Find where the given text appears and provide that cell's center as [X, Y] coordinate. 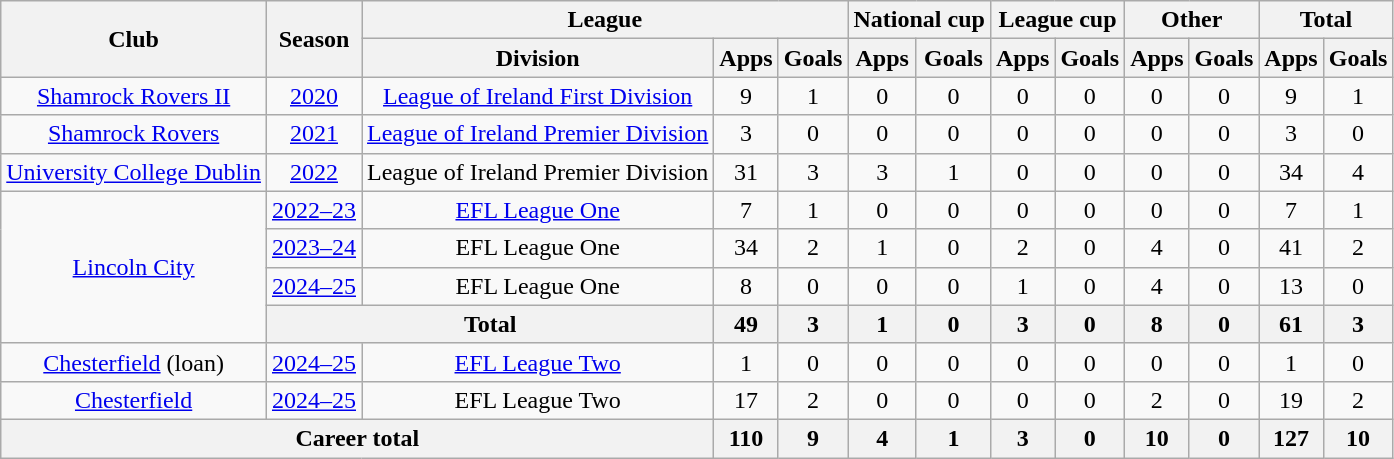
13 [1291, 286]
17 [746, 400]
2022–23 [314, 210]
Shamrock Rovers [134, 134]
Lincoln City [134, 267]
Other [1192, 20]
Division [538, 58]
League [605, 20]
Club [134, 39]
Chesterfield [134, 400]
41 [1291, 248]
Shamrock Rovers II [134, 96]
2020 [314, 96]
2021 [314, 134]
National cup [919, 20]
Chesterfield (loan) [134, 362]
2022 [314, 172]
2023–24 [314, 248]
University College Dublin [134, 172]
127 [1291, 438]
Season [314, 39]
110 [746, 438]
61 [1291, 324]
19 [1291, 400]
31 [746, 172]
League of Ireland First Division [538, 96]
49 [746, 324]
Career total [358, 438]
League cup [1057, 20]
